Search for the cell housing the specified text and yield its [x, y] center coordinate. 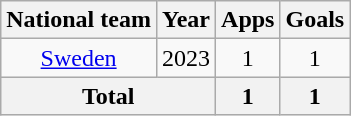
Apps [248, 20]
Total [108, 96]
Sweden [79, 58]
2023 [186, 58]
National team [79, 20]
Year [186, 20]
Goals [315, 20]
